Pinpoint the cell where the given text exists, returning its [x, y] midpoint coordinate. 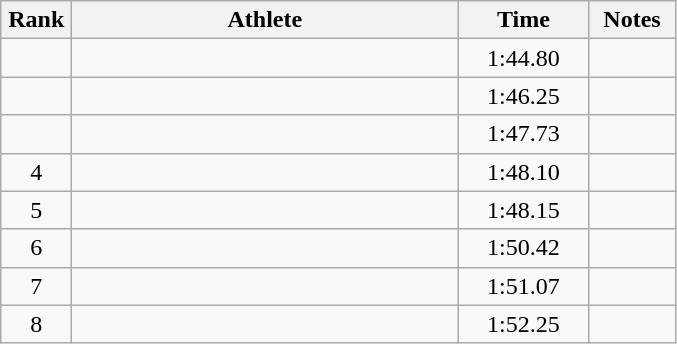
Time [524, 20]
1:51.07 [524, 286]
1:44.80 [524, 58]
6 [36, 248]
1:48.15 [524, 210]
Notes [632, 20]
Athlete [265, 20]
4 [36, 172]
7 [36, 286]
8 [36, 324]
1:52.25 [524, 324]
1:48.10 [524, 172]
1:46.25 [524, 96]
1:47.73 [524, 134]
1:50.42 [524, 248]
Rank [36, 20]
5 [36, 210]
